Return the (x, y) coordinate for the center point of the cell that contains the specified text.  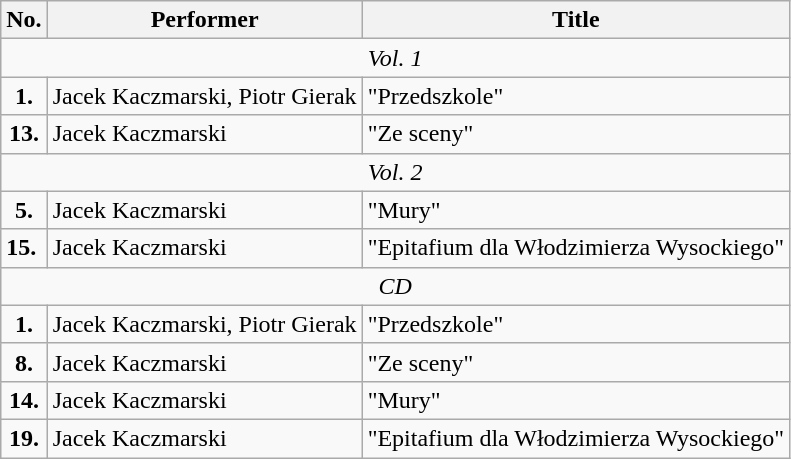
Title (576, 20)
13. (24, 134)
19. (24, 438)
Vol. 1 (396, 58)
CD (396, 286)
14. (24, 400)
5. (24, 210)
No. (24, 20)
Vol. 2 (396, 172)
Performer (204, 20)
8. (24, 362)
15. (24, 248)
